Output the [x, y] coordinate of the center of the cell containing the given text.  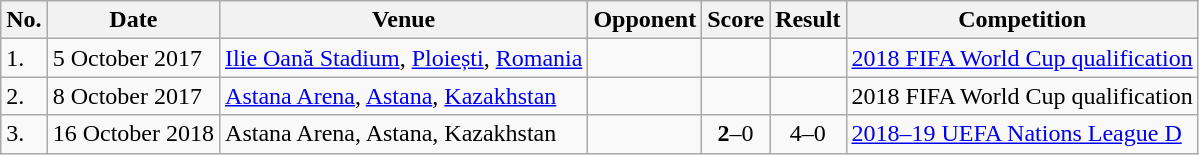
1. [24, 58]
2018–19 UEFA Nations League D [1022, 134]
Competition [1022, 20]
2–0 [736, 134]
Date [133, 20]
3. [24, 134]
Score [736, 20]
5 October 2017 [133, 58]
2. [24, 96]
Venue [404, 20]
Result [808, 20]
No. [24, 20]
8 October 2017 [133, 96]
Ilie Oană Stadium, Ploiești, Romania [404, 58]
4–0 [808, 134]
16 October 2018 [133, 134]
Opponent [645, 20]
